From the cell containing the given text, extract its center point as (X, Y) coordinate. 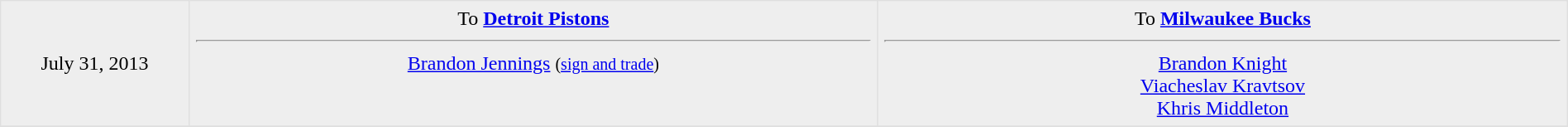
To Milwaukee BucksBrandon KnightViacheslav KravtsovKhris Middleton (1223, 64)
To Detroit PistonsBrandon Jennings (sign and trade) (533, 64)
July 31, 2013 (94, 64)
